Extract the (x, y) coordinate from the center of the cell holding the provided text.  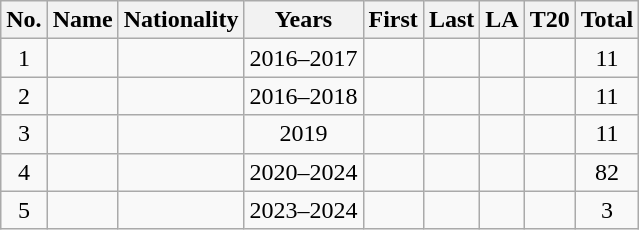
T20 (550, 20)
2020–2024 (304, 172)
Last (451, 20)
82 (607, 172)
1 (24, 58)
5 (24, 210)
2016–2017 (304, 58)
Total (607, 20)
2 (24, 96)
4 (24, 172)
2016–2018 (304, 96)
First (393, 20)
Years (304, 20)
No. (24, 20)
LA (502, 20)
2019 (304, 134)
Nationality (181, 20)
Name (82, 20)
2023–2024 (304, 210)
